Pinpoint the cell where the given text exists, returning its [x, y] midpoint coordinate. 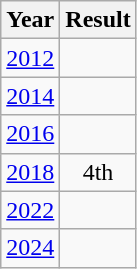
2014 [30, 96]
2016 [30, 134]
2012 [30, 58]
4th [98, 172]
Result [98, 20]
2018 [30, 172]
2022 [30, 210]
Year [30, 20]
2024 [30, 248]
